From the cell containing the given text, extract its center point as (X, Y) coordinate. 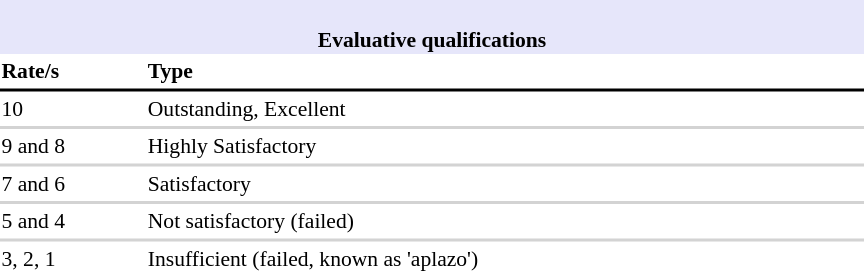
9 and 8 (72, 146)
Not satisfactory (failed) (505, 221)
Rate/s (72, 71)
Satisfactory (505, 184)
7 and 6 (72, 184)
10 (72, 108)
Outstanding, Excellent (505, 108)
Highly Satisfactory (505, 146)
5 and 4 (72, 221)
Type (505, 71)
Evaluative qualifications (432, 27)
